Scan for the cell matching the given text and deliver its (X, Y) coordinate at center. 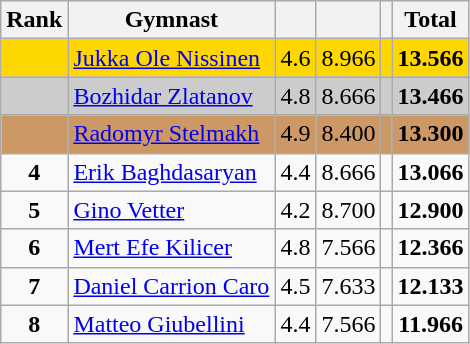
Rank (34, 20)
12.900 (430, 210)
4 (34, 172)
7 (34, 286)
Daniel Carrion Caro (172, 286)
8 (34, 324)
7.633 (348, 286)
Matteo Giubellini (172, 324)
8.400 (348, 134)
11.966 (430, 324)
12.366 (430, 248)
4.2 (296, 210)
Erik Baghdasaryan (172, 172)
8.700 (348, 210)
Jukka Ole Nissinen (172, 58)
6 (34, 248)
12.133 (430, 286)
13.466 (430, 96)
Gymnast (172, 20)
13.066 (430, 172)
Bozhidar Zlatanov (172, 96)
8.966 (348, 58)
4.5 (296, 286)
Radomyr Stelmakh (172, 134)
4.9 (296, 134)
Gino Vetter (172, 210)
4.6 (296, 58)
Total (430, 20)
5 (34, 210)
13.300 (430, 134)
Mert Efe Kilicer (172, 248)
13.566 (430, 58)
